Search for the cell housing the specified text and yield its [x, y] center coordinate. 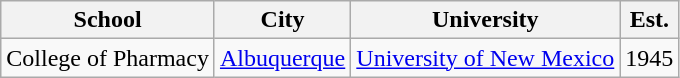
University of New Mexico [486, 58]
Albuquerque [282, 58]
School [108, 20]
City [282, 20]
College of Pharmacy [108, 58]
Est. [650, 20]
University [486, 20]
1945 [650, 58]
